Extract the [X, Y] coordinate from the center of the cell holding the provided text.  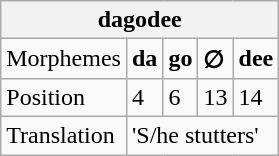
dee [256, 59]
14 [256, 97]
4 [144, 97]
dagodee [140, 20]
Position [64, 97]
go [180, 59]
13 [216, 97]
Morphemes [64, 59]
'S/he stutters' [202, 135]
Translation [64, 135]
6 [180, 97]
∅ [216, 59]
da [144, 59]
